Capture the cell that displays the provided text and extract its [x, y] central coordinate. 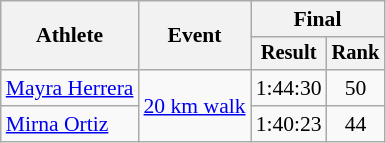
Rank [356, 54]
Result [289, 54]
Event [195, 36]
20 km walk [195, 106]
1:44:30 [289, 88]
Athlete [70, 36]
50 [356, 88]
Mayra Herrera [70, 88]
Mirna Ortiz [70, 124]
Final [318, 19]
1:40:23 [289, 124]
44 [356, 124]
